Determine the [x, y] coordinate at the center of the cell enclosing the given text.  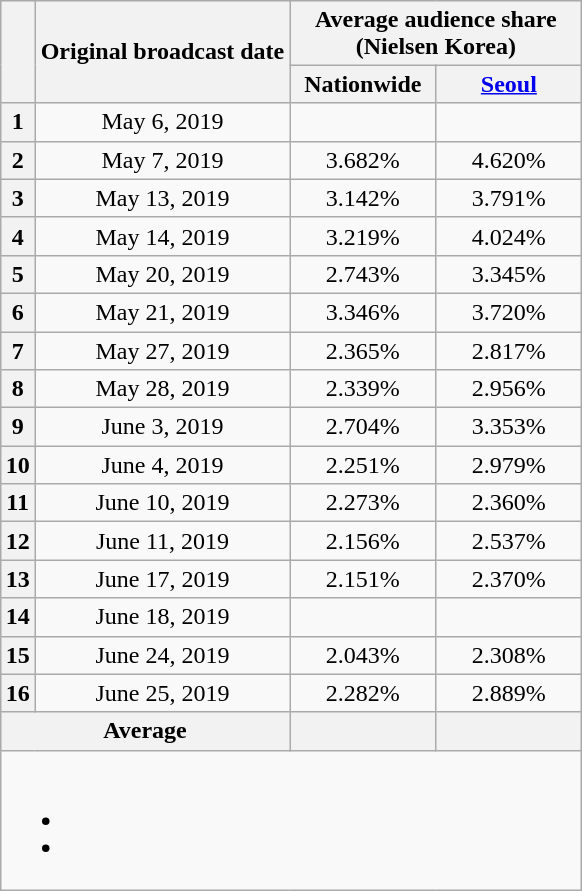
June 17, 2019 [162, 579]
2.956% [509, 389]
2 [18, 160]
2.360% [509, 503]
2.273% [363, 503]
May 14, 2019 [162, 236]
5 [18, 274]
16 [18, 693]
2.151% [363, 579]
1 [18, 122]
2.979% [509, 465]
May 13, 2019 [162, 198]
2.282% [363, 693]
3.791% [509, 198]
3.345% [509, 274]
7 [18, 351]
May 27, 2019 [162, 351]
11 [18, 503]
June 24, 2019 [162, 655]
3.142% [363, 198]
3.346% [363, 312]
June 11, 2019 [162, 541]
June 18, 2019 [162, 617]
3.219% [363, 236]
Original broadcast date [162, 52]
14 [18, 617]
4 [18, 236]
2.704% [363, 427]
2.156% [363, 541]
2.743% [363, 274]
2.817% [509, 351]
Seoul [509, 84]
6 [18, 312]
3.353% [509, 427]
June 3, 2019 [162, 427]
2.339% [363, 389]
3.682% [363, 160]
3 [18, 198]
Nationwide [363, 84]
4.024% [509, 236]
12 [18, 541]
2.537% [509, 541]
2.889% [509, 693]
Average [145, 731]
June 10, 2019 [162, 503]
Average audience share(Nielsen Korea) [436, 32]
2.251% [363, 465]
June 4, 2019 [162, 465]
2.365% [363, 351]
May 21, 2019 [162, 312]
May 28, 2019 [162, 389]
13 [18, 579]
June 25, 2019 [162, 693]
2.308% [509, 655]
2.370% [509, 579]
3.720% [509, 312]
9 [18, 427]
2.043% [363, 655]
15 [18, 655]
May 7, 2019 [162, 160]
8 [18, 389]
10 [18, 465]
May 6, 2019 [162, 122]
4.620% [509, 160]
May 20, 2019 [162, 274]
